Return the (X, Y) coordinate for the center point of the cell that contains the specified text.  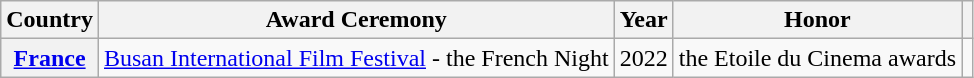
Busan International Film Festival - the French Night (356, 58)
France (50, 58)
Honor (817, 20)
2022 (644, 58)
Year (644, 20)
Country (50, 20)
Award Ceremony (356, 20)
the Etoile du Cinema awards (817, 58)
